Output the (X, Y) coordinate of the center of the cell containing the given text.  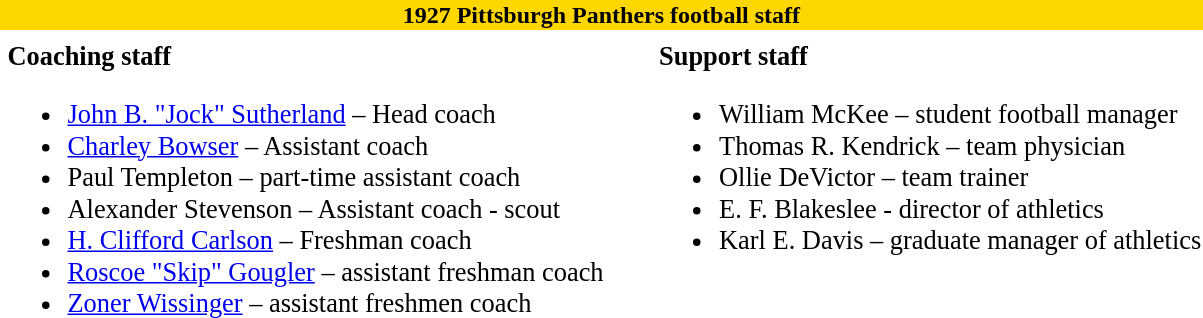
1927 Pittsburgh Panthers football staff (602, 15)
